From the cell containing the given text, extract its center point as [X, Y] coordinate. 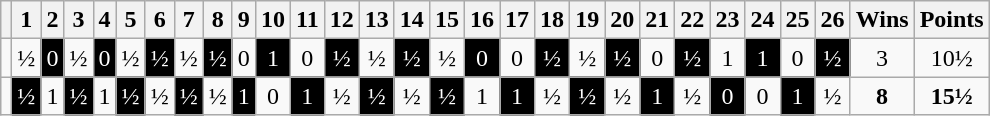
26 [832, 20]
25 [798, 20]
15½ [952, 96]
23 [728, 20]
20 [622, 20]
17 [518, 20]
2 [52, 20]
16 [482, 20]
18 [552, 20]
10½ [952, 58]
14 [412, 20]
6 [160, 20]
19 [588, 20]
9 [244, 20]
4 [104, 20]
Points [952, 20]
12 [342, 20]
13 [376, 20]
22 [692, 20]
5 [130, 20]
24 [762, 20]
15 [446, 20]
10 [272, 20]
7 [188, 20]
11 [307, 20]
Wins [882, 20]
21 [658, 20]
